Return (x, y) of the center of cell containing provided text 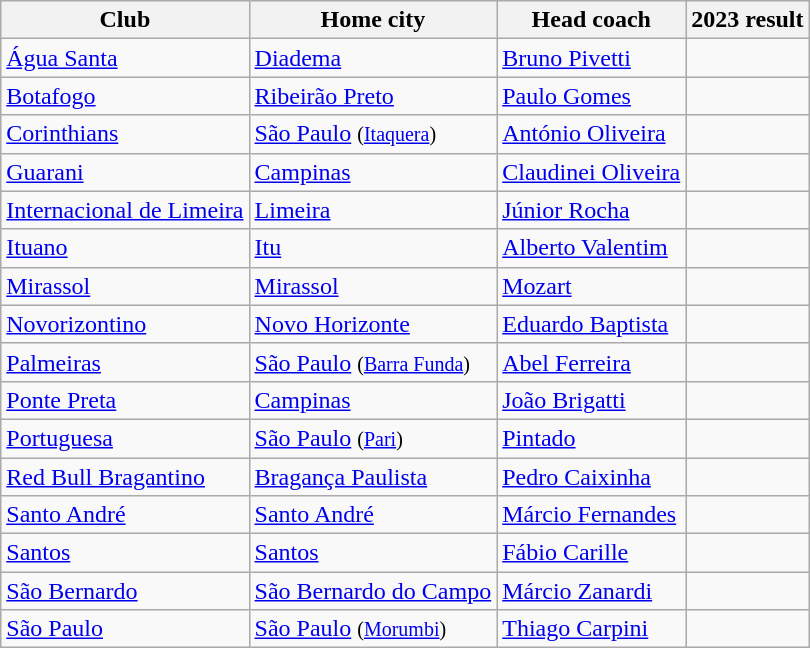
Corinthians (125, 134)
São Bernardo do Campo (373, 591)
Novorizontino (125, 324)
Bragança Paulista (373, 477)
Pedro Caixinha (592, 477)
Abel Ferreira (592, 362)
São Paulo (Barra Funda) (373, 362)
Claudinei Oliveira (592, 172)
São Paulo (125, 629)
São Paulo (Morumbi) (373, 629)
Palmeiras (125, 362)
Head coach (592, 20)
Bruno Pivetti (592, 58)
Eduardo Baptista (592, 324)
Limeira (373, 210)
Márcio Zanardi (592, 591)
Guarani (125, 172)
Itu (373, 248)
João Brigatti (592, 400)
António Oliveira (592, 134)
Internacional de Limeira (125, 210)
Red Bull Bragantino (125, 477)
Home city (373, 20)
Mozart (592, 286)
Novo Horizonte (373, 324)
Botafogo (125, 96)
2023 result (748, 20)
Júnior Rocha (592, 210)
Pintado (592, 438)
São Paulo (Itaquera) (373, 134)
Portuguesa (125, 438)
Diadema (373, 58)
Márcio Fernandes (592, 515)
Club (125, 20)
Alberto Valentim (592, 248)
São Paulo (Pari) (373, 438)
Ponte Preta (125, 400)
São Bernardo (125, 591)
Ituano (125, 248)
Thiago Carpini (592, 629)
Fábio Carille (592, 553)
Água Santa (125, 58)
Paulo Gomes (592, 96)
Ribeirão Preto (373, 96)
